Output the [x, y] coordinate of the center of the cell containing the given text.  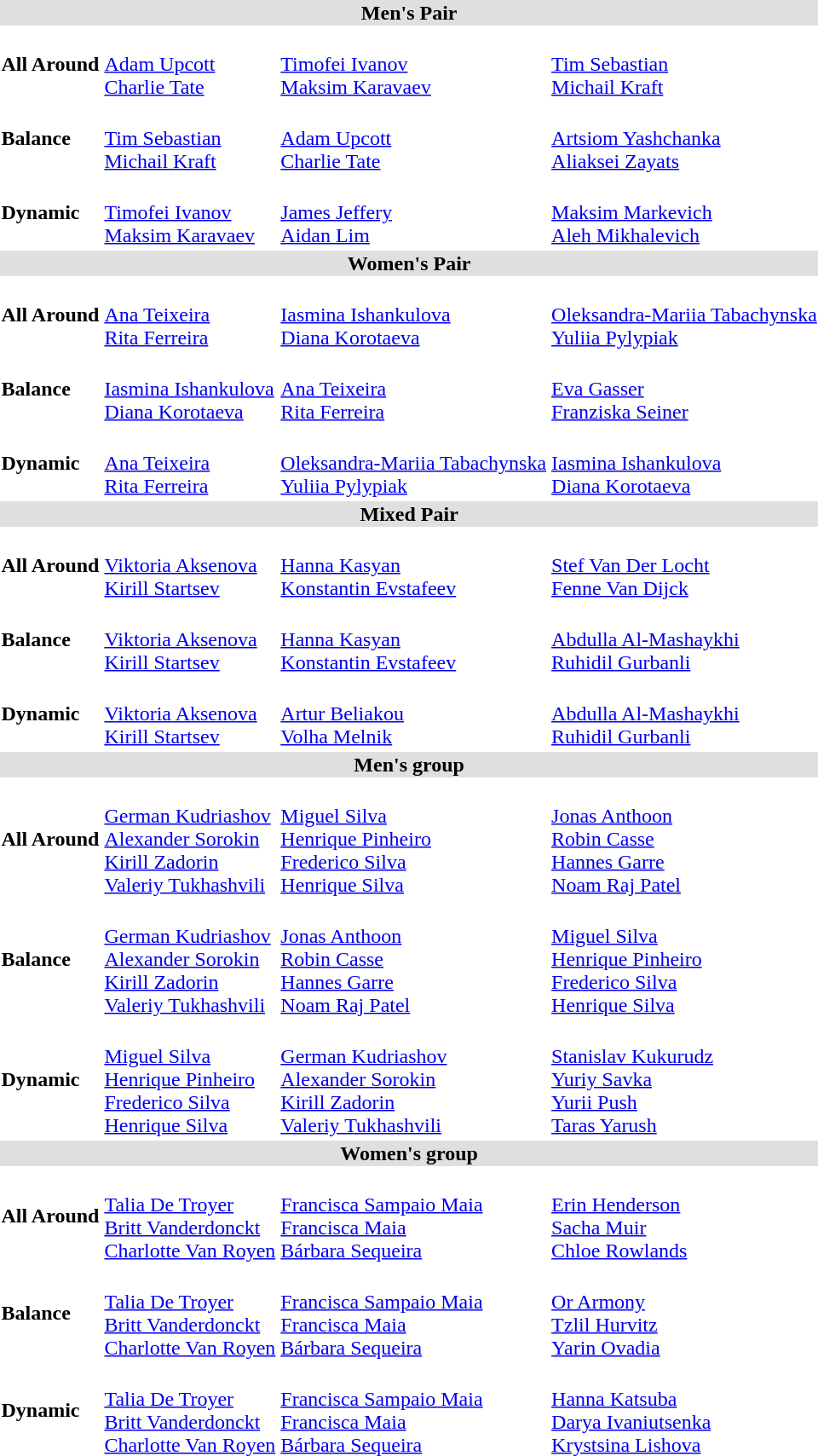
Artur BeliakouVolha Melnik [414, 714]
Men's Pair [409, 13]
Jonas AnthoonRobin CasseHannes GarreNoam Raj Patel [414, 959]
Men's group [409, 765]
Women's Pair [409, 263]
Women's group [409, 1153]
Tim SebastianMichail Kraft [190, 138]
James JefferyAidan Lim [414, 212]
Mixed Pair [409, 514]
Oleksandra-Mariia TabachynskaYuliia Pylypiak [414, 463]
